Provide the (x, y) coordinate of the cell's center where the given text is located.  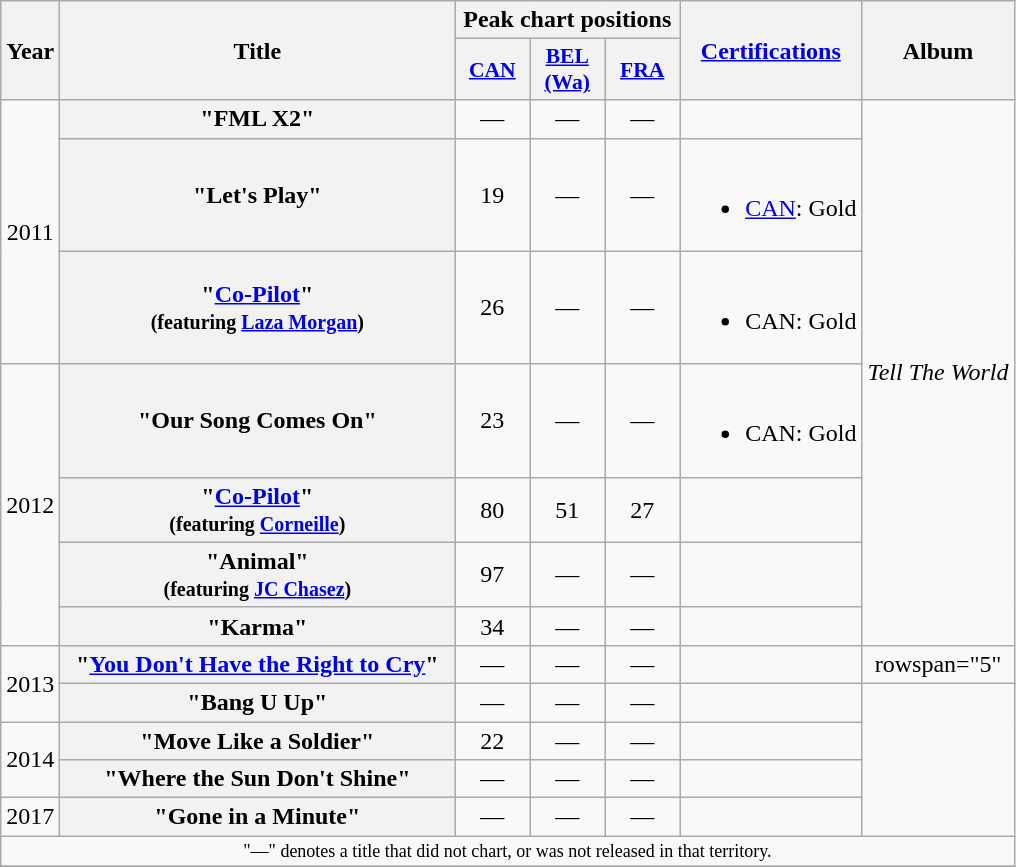
"Karma" (258, 626)
2011 (30, 232)
"Our Song Comes On" (258, 420)
26 (492, 308)
"Let's Play" (258, 194)
2012 (30, 504)
97 (492, 574)
2014 (30, 760)
"Where the Sun Don't Shine" (258, 779)
"Bang U Up" (258, 702)
Peak chart positions (568, 20)
"Animal"(featuring JC Chasez) (258, 574)
BEL (Wa) (568, 70)
"FML X2" (258, 119)
2013 (30, 683)
19 (492, 194)
Title (258, 50)
FRA (642, 70)
Tell The World (938, 372)
rowspan="5" (938, 664)
27 (642, 510)
2017 (30, 817)
"Move Like a Soldier" (258, 741)
"—" denotes a title that did not chart, or was not released in that territory. (508, 852)
Album (938, 50)
51 (568, 510)
"Co-Pilot"(featuring Corneille) (258, 510)
22 (492, 741)
Certifications (771, 50)
CAN (492, 70)
"Co-Pilot"(featuring Laza Morgan) (258, 308)
"Gone in a Minute" (258, 817)
"You Don't Have the Right to Cry" (258, 664)
80 (492, 510)
23 (492, 420)
34 (492, 626)
Year (30, 50)
